Extract the [x, y] coordinate from the center of the cell holding the provided text.  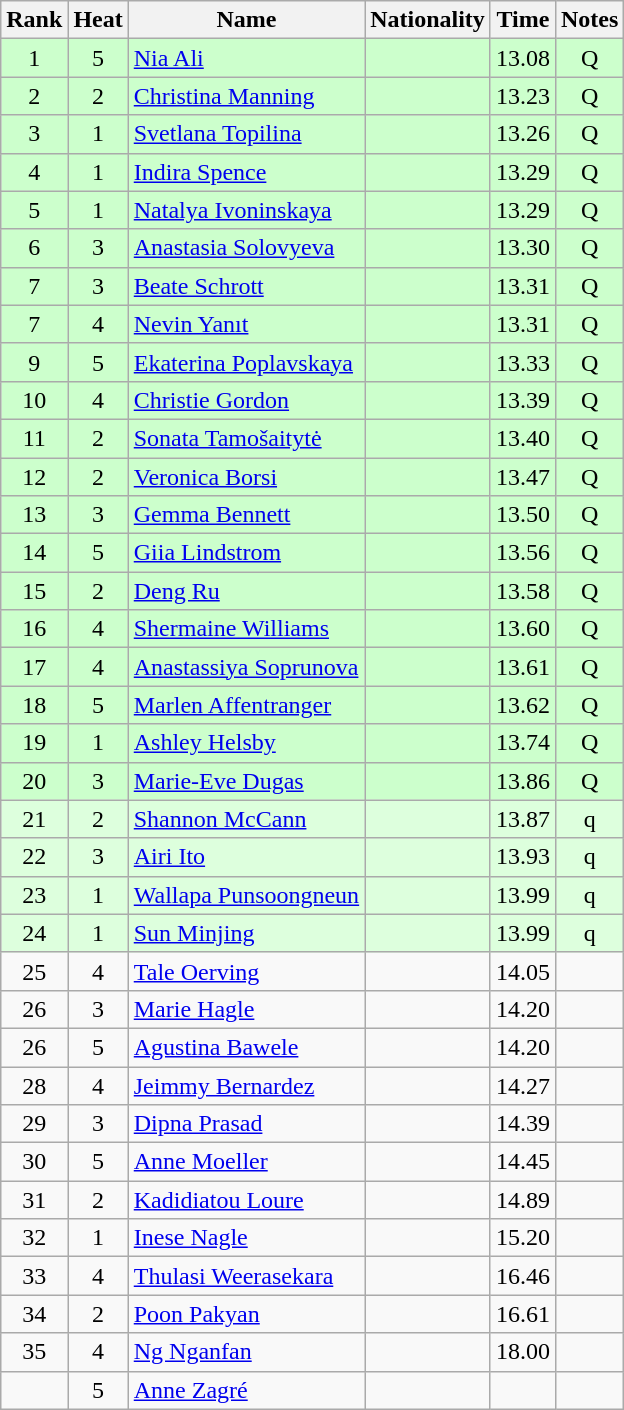
Sun Minjing [246, 933]
16.46 [522, 1276]
20 [34, 781]
Marlen Affentranger [246, 705]
14 [34, 553]
18.00 [522, 1352]
Anastasia Solovyeva [246, 248]
Notes [589, 20]
14.89 [522, 1200]
Deng Ru [246, 591]
13.30 [522, 248]
13.40 [522, 438]
Ekaterina Poplavskaya [246, 362]
Christina Manning [246, 96]
9 [34, 362]
Giia Lindstrom [246, 553]
Christie Gordon [246, 400]
Rank [34, 20]
Ashley Helsby [246, 743]
24 [34, 933]
Time [522, 20]
19 [34, 743]
12 [34, 477]
18 [34, 705]
22 [34, 857]
14.39 [522, 1124]
Thulasi Weerasekara [246, 1276]
13.61 [522, 667]
14.45 [522, 1162]
Beate Schrott [246, 286]
Nevin Yanıt [246, 324]
Tale Oerving [246, 971]
13.86 [522, 781]
23 [34, 895]
Veronica Borsi [246, 477]
13.08 [522, 58]
13.39 [522, 400]
15 [34, 591]
13.60 [522, 629]
10 [34, 400]
Poon Pakyan [246, 1314]
25 [34, 971]
13.87 [522, 819]
13 [34, 515]
31 [34, 1200]
13.93 [522, 857]
16.61 [522, 1314]
Kadidiatou Loure [246, 1200]
14.27 [522, 1085]
Inese Nagle [246, 1238]
Shannon McCann [246, 819]
32 [34, 1238]
6 [34, 248]
13.33 [522, 362]
16 [34, 629]
33 [34, 1276]
13.62 [522, 705]
13.56 [522, 553]
Indira Spence [246, 172]
17 [34, 667]
Nationality [428, 20]
Airi Ito [246, 857]
30 [34, 1162]
13.58 [522, 591]
Shermaine Williams [246, 629]
Ng Nganfan [246, 1352]
Dipna Prasad [246, 1124]
Anastassiya Soprunova [246, 667]
28 [34, 1085]
13.47 [522, 477]
Agustina Bawele [246, 1047]
13.23 [522, 96]
Marie Hagle [246, 1009]
Name [246, 20]
29 [34, 1124]
Natalya Ivoninskaya [246, 210]
Sonata Tamošaitytė [246, 438]
Marie-Eve Dugas [246, 781]
13.26 [522, 134]
Svetlana Topilina [246, 134]
Nia Ali [246, 58]
21 [34, 819]
13.50 [522, 515]
Anne Moeller [246, 1162]
13.74 [522, 743]
Gemma Bennett [246, 515]
Heat [98, 20]
Jeimmy Bernardez [246, 1085]
35 [34, 1352]
15.20 [522, 1238]
34 [34, 1314]
11 [34, 438]
14.05 [522, 971]
Wallapa Punsoongneun [246, 895]
Anne Zagré [246, 1390]
